Capture the cell that displays the provided text and extract its [x, y] central coordinate. 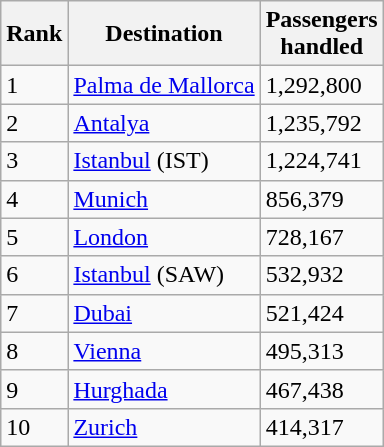
Istanbul (IST) [164, 161]
414,317 [322, 427]
856,379 [322, 199]
521,424 [322, 313]
1,224,741 [322, 161]
1 [34, 85]
Destination [164, 34]
495,313 [322, 351]
London [164, 237]
Palma de Mallorca [164, 85]
Hurghada [164, 389]
5 [34, 237]
Dubai [164, 313]
3 [34, 161]
532,932 [322, 275]
6 [34, 275]
9 [34, 389]
8 [34, 351]
10 [34, 427]
Zurich [164, 427]
4 [34, 199]
Istanbul (SAW) [164, 275]
1,235,792 [322, 123]
2 [34, 123]
728,167 [322, 237]
Antalya [164, 123]
1,292,800 [322, 85]
467,438 [322, 389]
7 [34, 313]
Passengershandled [322, 34]
Vienna [164, 351]
Munich [164, 199]
Rank [34, 34]
